Output the [x, y] coordinate of the center of the cell containing the given text.  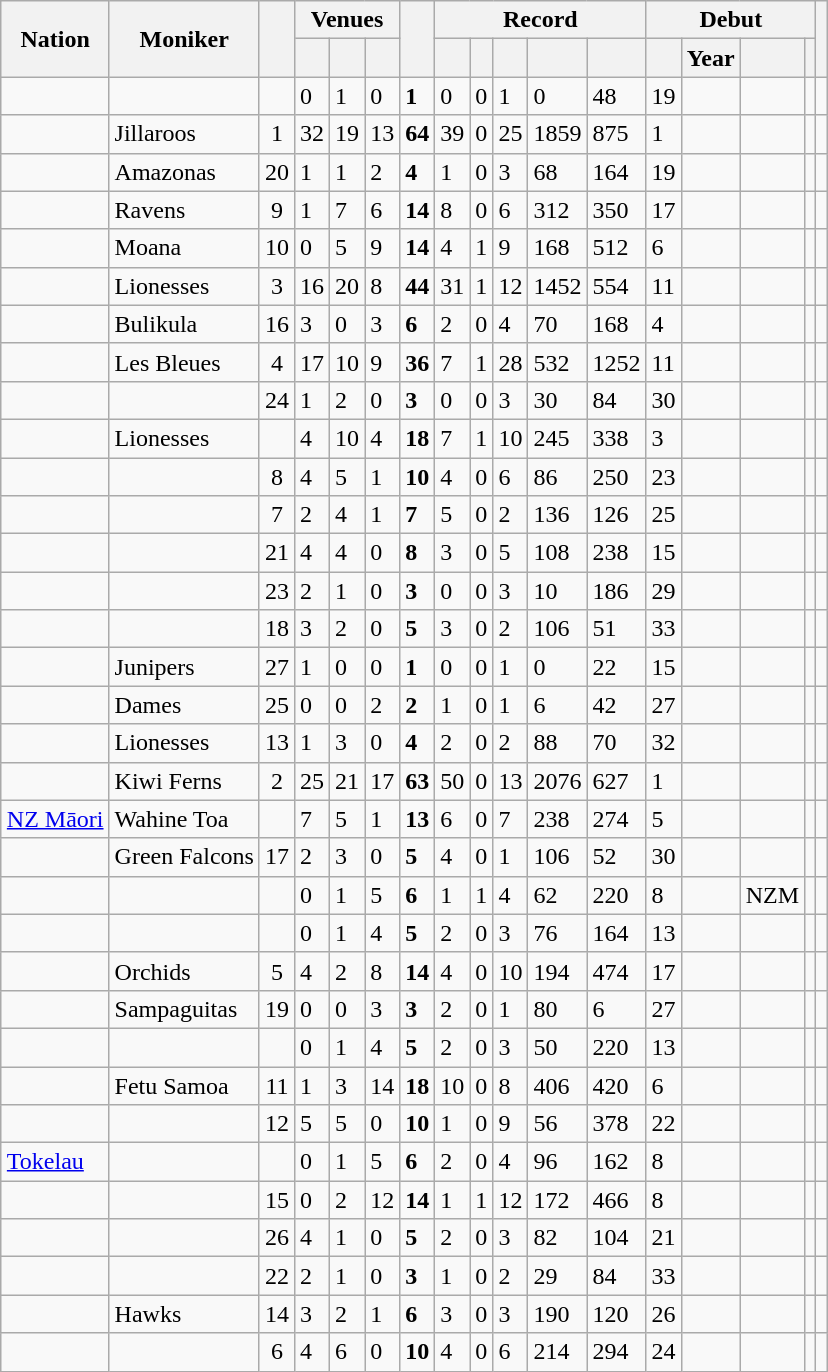
Tokelau [55, 1162]
108 [558, 553]
Record [540, 20]
Jillaroos [184, 134]
Moana [184, 248]
532 [558, 362]
Bulikula [184, 324]
82 [558, 1238]
136 [558, 515]
294 [616, 1352]
62 [558, 895]
Debut [731, 20]
76 [558, 933]
Dames [184, 705]
Kiwi Ferns [184, 781]
36 [418, 362]
Year [710, 58]
28 [510, 362]
39 [452, 134]
312 [558, 210]
162 [616, 1162]
56 [558, 1124]
190 [558, 1314]
186 [616, 591]
512 [616, 248]
104 [616, 1238]
44 [418, 286]
274 [616, 819]
Amazonas [184, 172]
126 [616, 515]
86 [558, 477]
NZM [772, 895]
68 [558, 172]
2076 [558, 781]
Les Bleues [184, 362]
80 [558, 1009]
NZ Māori [55, 819]
466 [616, 1200]
1452 [558, 286]
Sampaguitas [184, 1009]
338 [616, 438]
Fetu Samoa [184, 1085]
378 [616, 1124]
1252 [616, 362]
554 [616, 286]
406 [558, 1085]
52 [616, 857]
Green Falcons [184, 857]
88 [558, 743]
42 [616, 705]
474 [616, 971]
194 [558, 971]
350 [616, 210]
627 [616, 781]
875 [616, 134]
Orchids [184, 971]
120 [616, 1314]
96 [558, 1162]
48 [616, 96]
64 [418, 134]
51 [616, 629]
Nation [55, 39]
245 [558, 438]
420 [616, 1085]
1859 [558, 134]
63 [418, 781]
Wahine Toa [184, 819]
31 [452, 286]
Moniker [184, 39]
172 [558, 1200]
250 [616, 477]
Ravens [184, 210]
Hawks [184, 1314]
Venues [346, 20]
214 [558, 1352]
Junipers [184, 667]
